Identify which cell holds the provided text, then report its (x, y) central coordinate. 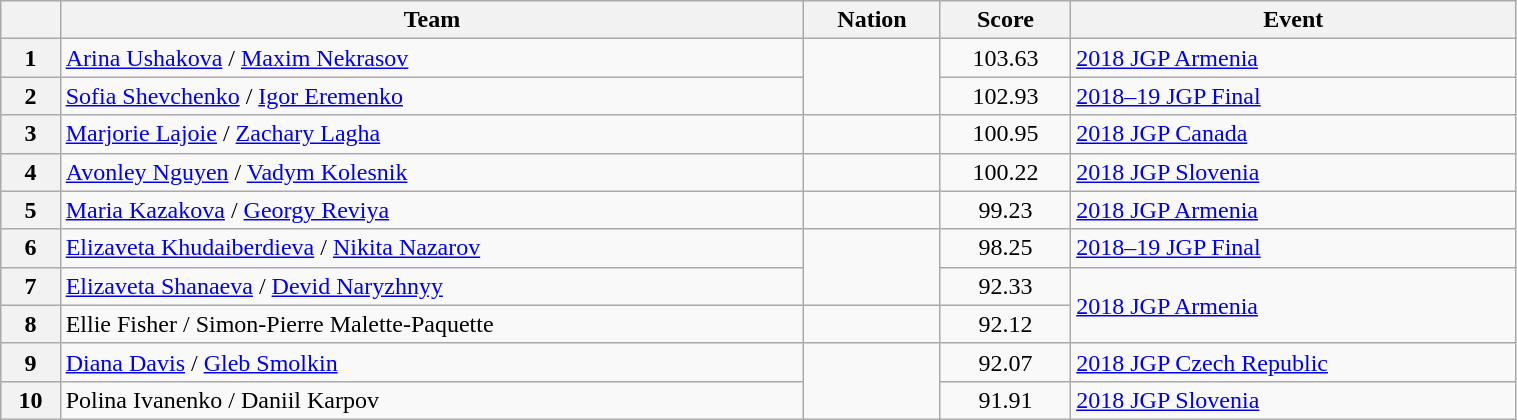
99.23 (1006, 210)
2018 JGP Canada (1294, 134)
2 (30, 96)
102.93 (1006, 96)
Score (1006, 20)
4 (30, 172)
6 (30, 248)
Marjorie Lajoie / Zachary Lagha (432, 134)
Elizaveta Khudaiberdieva / Nikita Nazarov (432, 248)
9 (30, 362)
8 (30, 324)
3 (30, 134)
98.25 (1006, 248)
2018 JGP Czech Republic (1294, 362)
1 (30, 58)
Ellie Fisher / Simon-Pierre Malette-Paquette (432, 324)
92.33 (1006, 286)
100.22 (1006, 172)
Avonley Nguyen / Vadym Kolesnik (432, 172)
Diana Davis / Gleb Smolkin (432, 362)
Team (432, 20)
91.91 (1006, 400)
Elizaveta Shanaeva / Devid Naryzhnyy (432, 286)
Maria Kazakova / Georgy Reviya (432, 210)
Sofia Shevchenko / Igor Eremenko (432, 96)
Arina Ushakova / Maxim Nekrasov (432, 58)
92.12 (1006, 324)
Nation (872, 20)
100.95 (1006, 134)
Polina Ivanenko / Daniil Karpov (432, 400)
5 (30, 210)
10 (30, 400)
Event (1294, 20)
103.63 (1006, 58)
7 (30, 286)
92.07 (1006, 362)
